Return the [X, Y] coordinate for the center point of the cell that contains the specified text.  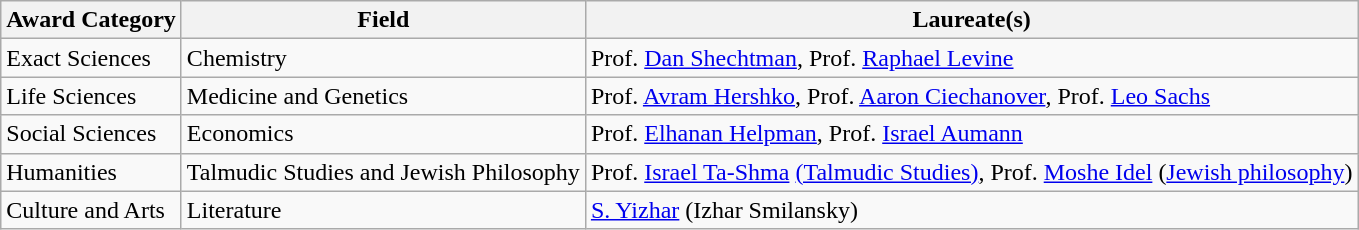
Exact Sciences [92, 58]
Prof. Israel Ta-Shma (Talmudic Studies), Prof. Moshe Idel (Jewish philosophy) [972, 172]
Humanities [92, 172]
Literature [383, 210]
Economics [383, 134]
Prof. Elhanan Helpman, Prof. Israel Aumann [972, 134]
Field [383, 20]
Life Sciences [92, 96]
S. Yizhar (Izhar Smilansky) [972, 210]
Culture and Arts [92, 210]
Award Category [92, 20]
Chemistry [383, 58]
Laureate(s) [972, 20]
Medicine and Genetics [383, 96]
Talmudic Studies and Jewish Philosophy [383, 172]
Prof. Dan Shechtman, Prof. Raphael Levine [972, 58]
Social Sciences [92, 134]
Prof. Avram Hershko, Prof. Aaron Ciechanover, Prof. Leo Sachs [972, 96]
